Provide the (x, y) coordinate of the cell's center where the given text is located.  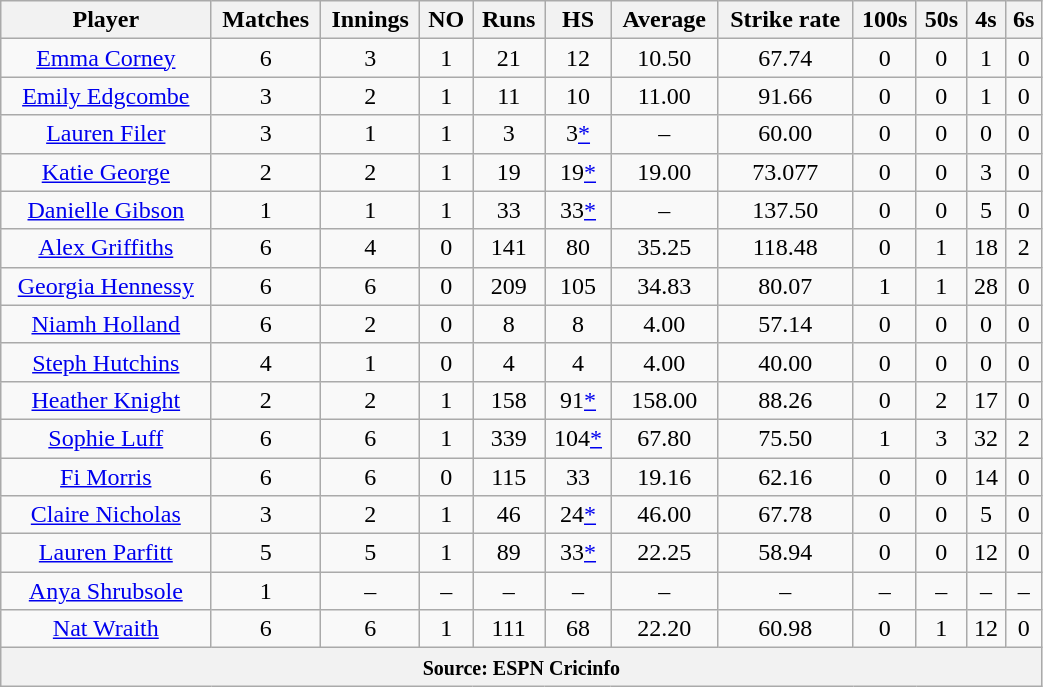
18 (986, 248)
Katie George (106, 172)
Claire Nicholas (106, 515)
158.00 (664, 400)
68 (578, 629)
89 (509, 553)
HS (578, 20)
75.50 (785, 438)
22.20 (664, 629)
118.48 (785, 248)
80 (578, 248)
19.00 (664, 172)
Steph Hutchins (106, 362)
67.74 (785, 58)
Strike rate (785, 20)
137.50 (785, 210)
24* (578, 515)
158 (509, 400)
Innings (370, 20)
57.14 (785, 324)
Heather Knight (106, 400)
Matches (266, 20)
Alex Griffiths (106, 248)
19 (509, 172)
21 (509, 58)
Lauren Parfitt (106, 553)
28 (986, 286)
339 (509, 438)
6s (1024, 20)
67.80 (664, 438)
Niamh Holland (106, 324)
Georgia Hennessy (106, 286)
19* (578, 172)
111 (509, 629)
Fi Morris (106, 477)
32 (986, 438)
60.98 (785, 629)
40.00 (785, 362)
22.25 (664, 553)
Nat Wraith (106, 629)
3* (578, 134)
Source: ESPN Cricinfo (522, 667)
67.78 (785, 515)
62.16 (785, 477)
NO (446, 20)
Emma Corney (106, 58)
50s (941, 20)
115 (509, 477)
11 (509, 96)
Player (106, 20)
104* (578, 438)
91.66 (785, 96)
46.00 (664, 515)
35.25 (664, 248)
141 (509, 248)
17 (986, 400)
88.26 (785, 400)
11.00 (664, 96)
19.16 (664, 477)
14 (986, 477)
105 (578, 286)
46 (509, 515)
10.50 (664, 58)
34.83 (664, 286)
Average (664, 20)
Lauren Filer (106, 134)
91* (578, 400)
209 (509, 286)
Sophie Luff (106, 438)
58.94 (785, 553)
Anya Shrubsole (106, 591)
100s (884, 20)
73.077 (785, 172)
Emily Edgcombe (106, 96)
Danielle Gibson (106, 210)
10 (578, 96)
80.07 (785, 286)
4s (986, 20)
60.00 (785, 134)
Runs (509, 20)
